Determine the (x, y) coordinate at the center of the cell enclosing the given text.  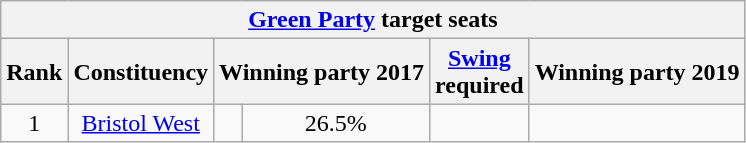
Green Party target seats (373, 20)
26.5% (336, 123)
Rank (34, 72)
Winning party 2019 (637, 72)
Winning party 2017 (322, 72)
Swingrequired (480, 72)
1 (34, 123)
Bristol West (141, 123)
Constituency (141, 72)
